Search for the cell housing the specified text and yield its [x, y] center coordinate. 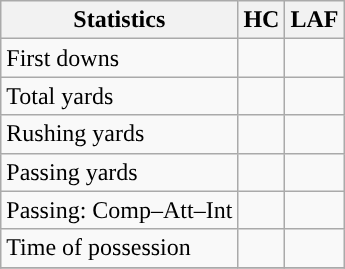
Total yards [120, 96]
Passing yards [120, 172]
First downs [120, 58]
LAF [314, 20]
HC [262, 20]
Time of possession [120, 248]
Rushing yards [120, 134]
Statistics [120, 20]
Passing: Comp–Att–Int [120, 210]
